Determine the (X, Y) coordinate at the center of the cell enclosing the given text.  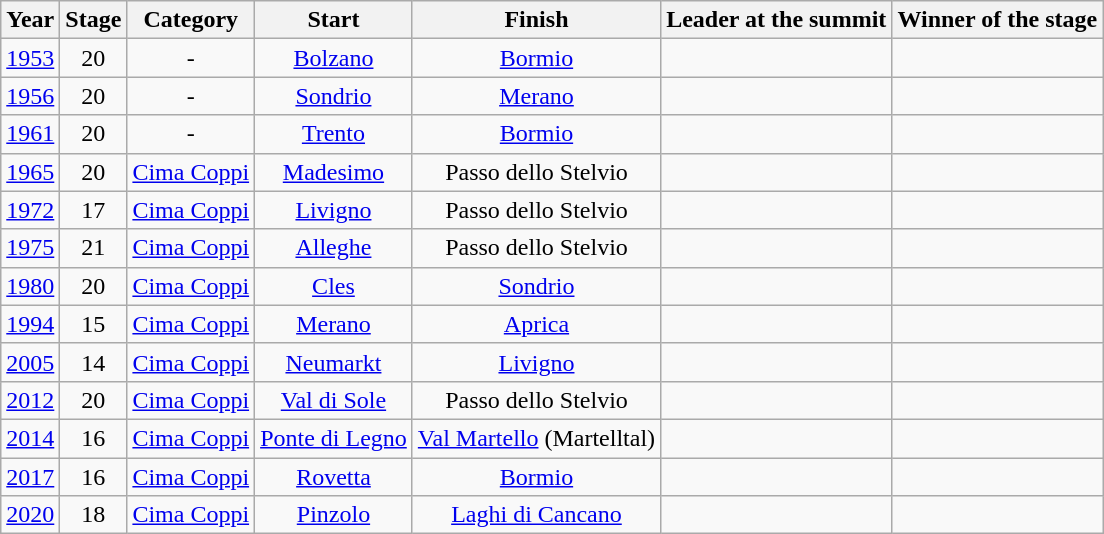
1953 (30, 58)
Rovetta (334, 477)
Trento (334, 134)
1961 (30, 134)
Leader at the summit (776, 20)
Val Martello (Martelltal) (536, 438)
1980 (30, 286)
Val di Sole (334, 400)
2014 (30, 438)
Start (334, 20)
17 (94, 210)
15 (94, 324)
Cles (334, 286)
1956 (30, 96)
Bolzano (334, 58)
Laghi di Cancano (536, 515)
Stage (94, 20)
2020 (30, 515)
Pinzolo (334, 515)
Alleghe (334, 248)
2005 (30, 362)
Winner of the stage (998, 20)
Neumarkt (334, 362)
1965 (30, 172)
1972 (30, 210)
Ponte di Legno (334, 438)
Year (30, 20)
Aprica (536, 324)
Category (191, 20)
Madesimo (334, 172)
2017 (30, 477)
18 (94, 515)
1994 (30, 324)
2012 (30, 400)
Finish (536, 20)
1975 (30, 248)
21 (94, 248)
14 (94, 362)
